Extract the [X, Y] coordinate from the center of the cell holding the provided text.  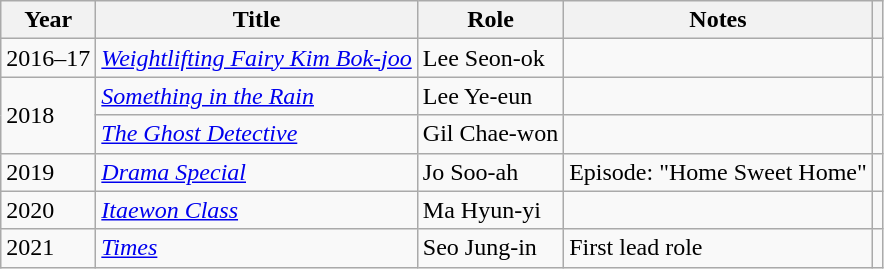
Jo Soo-ah [490, 172]
2019 [48, 172]
Drama Special [256, 172]
2018 [48, 115]
2016–17 [48, 58]
2021 [48, 248]
Gil Chae-won [490, 134]
Seo Jung-in [490, 248]
Lee Ye-eun [490, 96]
Role [490, 20]
Lee Seon-ok [490, 58]
The Ghost Detective [256, 134]
Year [48, 20]
Notes [718, 20]
Times [256, 248]
First lead role [718, 248]
Weightlifting Fairy Kim Bok-joo [256, 58]
Title [256, 20]
2020 [48, 210]
Itaewon Class [256, 210]
Something in the Rain [256, 96]
Ma Hyun-yi [490, 210]
Episode: "Home Sweet Home" [718, 172]
